Locate the cell with the specified text and output its (x, y) center coordinate. 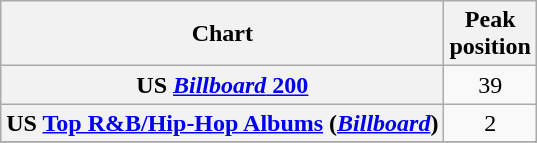
39 (490, 85)
Peakposition (490, 34)
2 (490, 123)
US Billboard 200 (222, 85)
US Top R&B/Hip-Hop Albums (Billboard) (222, 123)
Chart (222, 34)
